For the text-containing cell, return its midpoint in (X, Y) coordinate format. 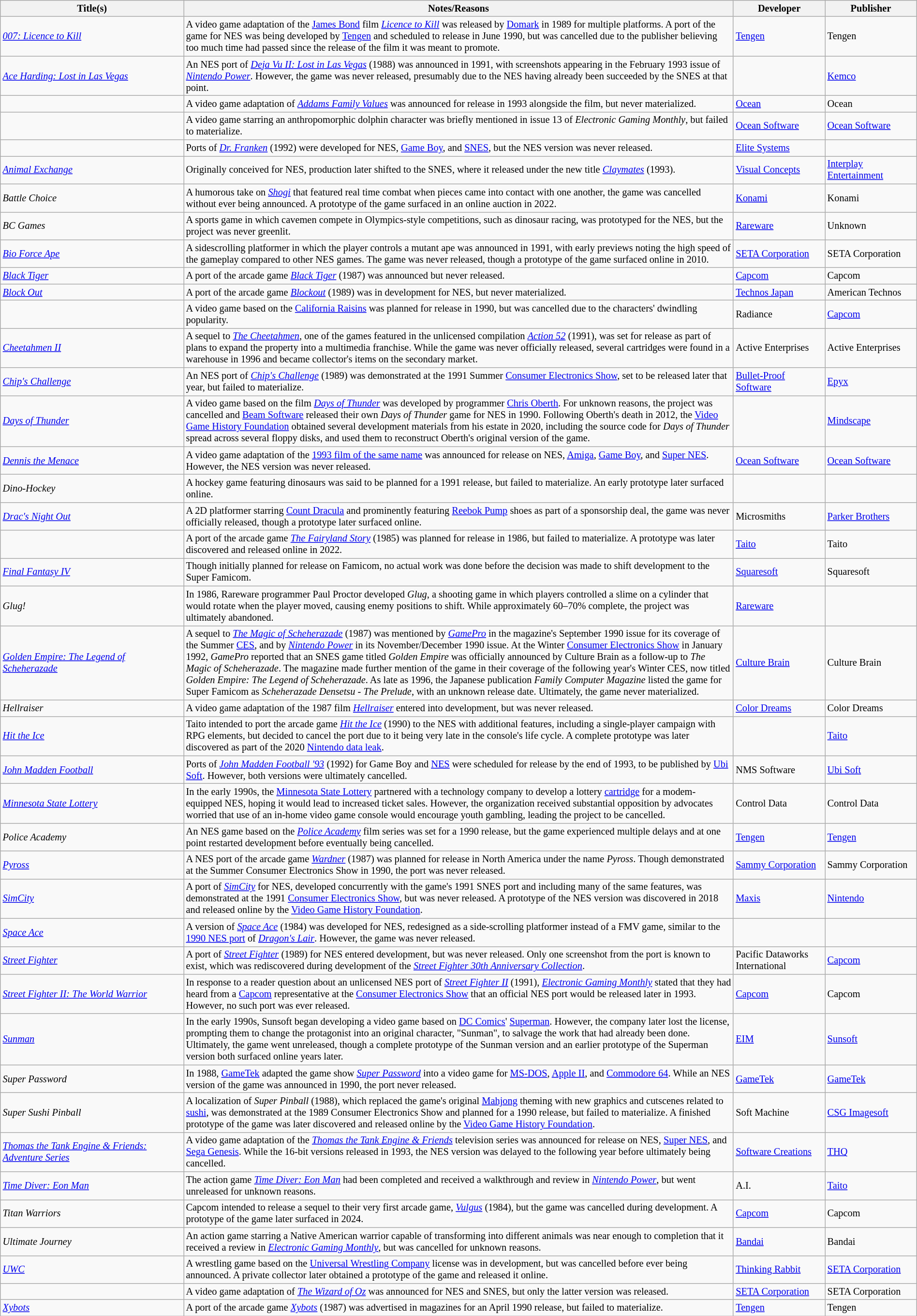
Ports of Dr. Franken (1992) were developed for NES, Game Boy, and SNES, but the NES version was never released. (458, 148)
Cheetahmen II (92, 348)
John Madden Football (92, 770)
Originally conceived for NES, production later shifted to the SNES, where it released under the new title Claymates (1993). (458, 170)
CSG Imagesoft (871, 1112)
Sunsoft (871, 1039)
A video game adaptation of Addams Family Values was announced for release in 1993 alongside the film, but never materialized. (458, 104)
Visual Concepts (779, 170)
Minnesota State Lottery (92, 803)
Pyross (92, 865)
Time Diver: Eon Man (92, 1186)
Bio Force Ape (92, 254)
Kemco (871, 76)
Battle Choice (92, 198)
Chip's Challenge (92, 382)
Days of Thunder (92, 421)
Ubi Soft (871, 770)
Hit the Ice (92, 736)
Golden Empire: The Legend of Scheherazade (92, 663)
Dino-Hockey (92, 488)
A video game adaptation of The Wizard of Oz was announced for NES and SNES, but only the latter version was released. (458, 1291)
American Technos (871, 292)
Super Sushi Pinball (92, 1112)
Unknown (871, 226)
Sunman (92, 1039)
Drac's Night Out (92, 516)
Ultimate Journey (92, 1241)
Though initially planned for release on Famicom, no actual work was done before the decision was made to shift development to the Super Famicom. (458, 572)
A.I. (779, 1186)
Mindscape (871, 421)
Notes/Reasons (458, 8)
Block Out (92, 292)
Developer (779, 8)
Epyx (871, 382)
Software Creations (779, 1152)
007: Licence to Kill (92, 36)
THQ (871, 1152)
Thomas the Tank Engine & Friends: Adventure Series (92, 1152)
Space Ace (92, 932)
A port of the arcade game Black Tiger (1987) was announced but never released. (458, 276)
Hellraiser (92, 708)
Street Fighter (92, 960)
Maxis (779, 898)
Xybots (92, 1308)
Interplay Entertainment (871, 170)
Final Fantasy IV (92, 572)
Technos Japan (779, 292)
Super Password (92, 1079)
A video game adaptation of the 1987 film Hellraiser entered into development, but was never released. (458, 708)
A hockey game featuring dinosaurs was said to be planned for a 1991 release, but failed to materialize. An early prototype later surfaced online. (458, 488)
Black Tiger (92, 276)
A port of the arcade game Blockout (1989) was in development for NES, but never materialized. (458, 292)
Parker Brothers (871, 516)
Dennis the Menace (92, 461)
Soft Machine (779, 1112)
Pacific Dataworks International (779, 960)
A port of the arcade game Xybots (1987) was advertised in magazines for an April 1990 release, but failed to materialize. (458, 1308)
UWC (92, 1270)
A video game starring an anthropomorphic dolphin character was briefly mentioned in issue 13 of Electronic Gaming Monthly, but failed to materialize. (458, 126)
NMS Software (779, 770)
Ace Harding: Lost in Las Vegas (92, 76)
Bullet-Proof Software (779, 382)
Animal Exchange (92, 170)
Title(s) (92, 8)
Titan Warriors (92, 1213)
Police Academy (92, 837)
EIM (779, 1039)
Publisher (871, 8)
Radiance (779, 314)
A video game based on the California Raisins was planned for release in 1990, but was cancelled due to the characters' dwindling popularity. (458, 314)
Glug! (92, 606)
Thinking Rabbit (779, 1270)
Microsmiths (779, 516)
Street Fighter II: The World Warrior (92, 994)
SimCity (92, 898)
Elite Systems (779, 148)
Nintendo (871, 898)
BC Games (92, 226)
